Determine the (X, Y) coordinate at the center of the cell enclosing the given text.  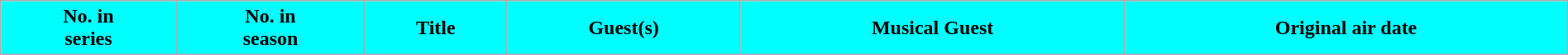
Guest(s) (624, 28)
Original air date (1346, 28)
No. inseason (270, 28)
No. inseries (88, 28)
Musical Guest (932, 28)
Title (436, 28)
